Determine the [X, Y] coordinate at the center of the cell enclosing the given text.  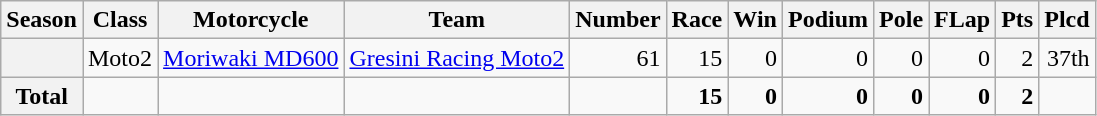
Podium [828, 20]
Total [42, 96]
Team [457, 20]
Pole [902, 20]
Pts [1018, 20]
Number [618, 20]
Win [756, 20]
Plcd [1067, 20]
Class [120, 20]
Gresini Racing Moto2 [457, 58]
FLap [962, 20]
37th [1067, 58]
Moto2 [120, 58]
Season [42, 20]
Race [697, 20]
61 [618, 58]
Moriwaki MD600 [251, 58]
Motorcycle [251, 20]
